Extract the [X, Y] coordinate from the center of the cell holding the provided text.  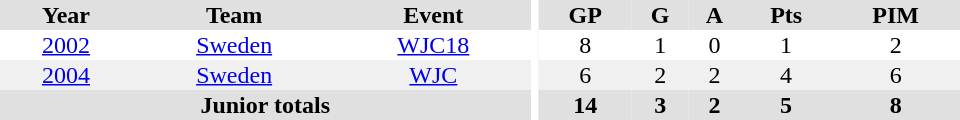
5 [786, 105]
4 [786, 75]
0 [714, 45]
Event [433, 15]
Year [66, 15]
WJC [433, 75]
2002 [66, 45]
G [660, 15]
3 [660, 105]
Pts [786, 15]
Junior totals [265, 105]
14 [585, 105]
WJC18 [433, 45]
PIM [896, 15]
Team [234, 15]
GP [585, 15]
2004 [66, 75]
A [714, 15]
